Determine the (X, Y) coordinate at the center of the cell enclosing the given text.  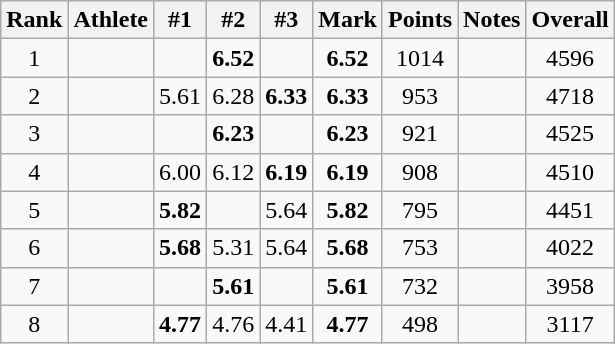
6 (34, 248)
3958 (570, 286)
5.31 (234, 248)
1 (34, 58)
753 (420, 248)
6.00 (180, 172)
4596 (570, 58)
5 (34, 210)
1014 (420, 58)
Points (420, 20)
732 (420, 286)
908 (420, 172)
4 (34, 172)
4718 (570, 96)
3 (34, 134)
Notes (492, 20)
#3 (286, 20)
#2 (234, 20)
6.12 (234, 172)
3117 (570, 324)
4022 (570, 248)
4510 (570, 172)
#1 (180, 20)
4451 (570, 210)
921 (420, 134)
Overall (570, 20)
Athlete (111, 20)
4.76 (234, 324)
Rank (34, 20)
Mark (348, 20)
4.41 (286, 324)
4525 (570, 134)
6.28 (234, 96)
2 (34, 96)
795 (420, 210)
953 (420, 96)
498 (420, 324)
8 (34, 324)
7 (34, 286)
